Scan for the cell matching the given text and deliver its [x, y] coordinate at center. 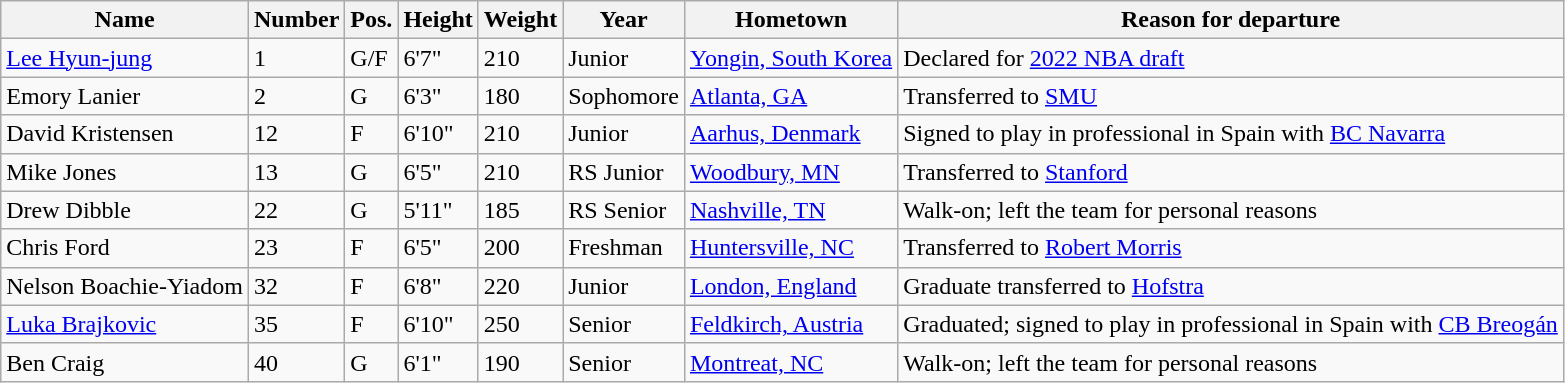
23 [296, 248]
Hometown [790, 20]
Graduated; signed to play in professional in Spain with CB Breogán [1231, 324]
Number [296, 20]
Woodbury, MN [790, 172]
185 [520, 210]
Luka Brajkovic [125, 324]
Feldkirch, Austria [790, 324]
180 [520, 96]
2 [296, 96]
Freshman [624, 248]
Drew Dibble [125, 210]
RS Junior [624, 172]
6'7" [438, 58]
6'8" [438, 286]
Nashville, TN [790, 210]
12 [296, 134]
Yongin, South Korea [790, 58]
190 [520, 362]
Year [624, 20]
5'11" [438, 210]
32 [296, 286]
Transferred to SMU [1231, 96]
40 [296, 362]
1 [296, 58]
22 [296, 210]
Nelson Boachie-Yiadom [125, 286]
Chris Ford [125, 248]
6'3" [438, 96]
Declared for 2022 NBA draft [1231, 58]
Aarhus, Denmark [790, 134]
Lee Hyun-jung [125, 58]
200 [520, 248]
6'1" [438, 362]
13 [296, 172]
Signed to play in professional in Spain with BC Navarra [1231, 134]
Emory Lanier [125, 96]
Ben Craig [125, 362]
RS Senior [624, 210]
Pos. [372, 20]
Atlanta, GA [790, 96]
35 [296, 324]
London, England [790, 286]
Sophomore [624, 96]
Name [125, 20]
Weight [520, 20]
G/F [372, 58]
Reason for departure [1231, 20]
David Kristensen [125, 134]
220 [520, 286]
Transferred to Stanford [1231, 172]
Montreat, NC [790, 362]
Huntersville, NC [790, 248]
250 [520, 324]
Mike Jones [125, 172]
Graduate transferred to Hofstra [1231, 286]
Height [438, 20]
Transferred to Robert Morris [1231, 248]
